Search for the cell housing the specified text and yield its [x, y] center coordinate. 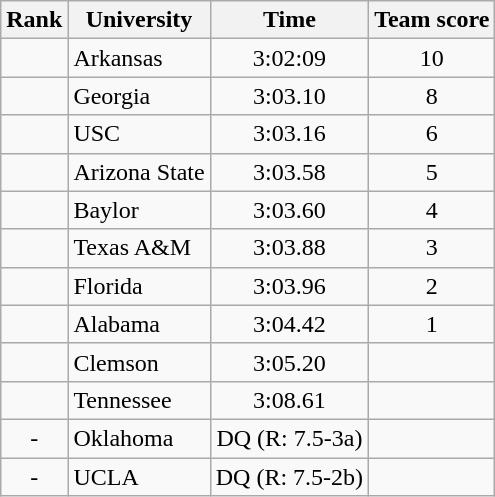
3:08.61 [289, 400]
Florida [139, 286]
Texas A&M [139, 248]
Arkansas [139, 58]
4 [432, 210]
3:04.42 [289, 324]
UCLA [139, 477]
3:05.20 [289, 362]
Clemson [139, 362]
1 [432, 324]
Oklahoma [139, 438]
Baylor [139, 210]
Time [289, 20]
10 [432, 58]
Tennessee [139, 400]
DQ (R: 7.5-2b) [289, 477]
6 [432, 134]
3:03.88 [289, 248]
Arizona State [139, 172]
8 [432, 96]
3:03.10 [289, 96]
3:03.16 [289, 134]
Georgia [139, 96]
USC [139, 134]
3:03.96 [289, 286]
3:03.58 [289, 172]
University [139, 20]
3:03.60 [289, 210]
Rank [34, 20]
3 [432, 248]
5 [432, 172]
Team score [432, 20]
3:02:09 [289, 58]
DQ (R: 7.5-3a) [289, 438]
2 [432, 286]
Alabama [139, 324]
